For the text-containing cell, return its midpoint in [X, Y] coordinate format. 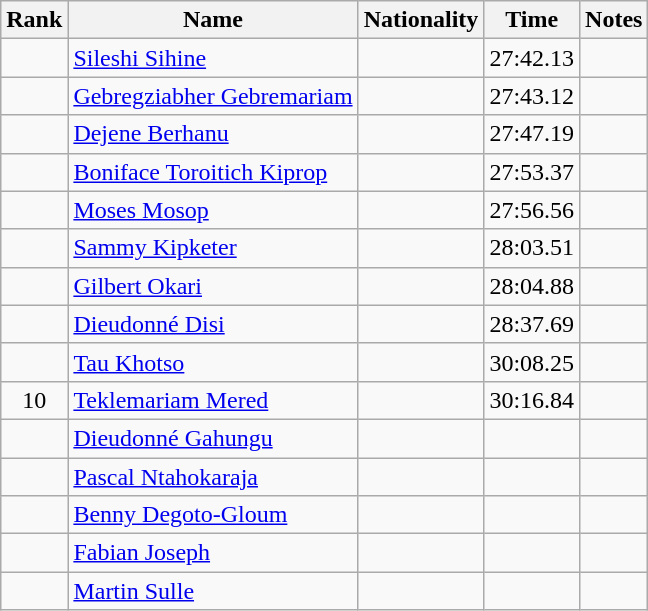
Moses Mosop [213, 210]
27:53.37 [532, 172]
Dieudonné Gahungu [213, 438]
Sileshi Sihine [213, 58]
27:47.19 [532, 134]
Boniface Toroitich Kiprop [213, 172]
Sammy Kipketer [213, 248]
Notes [614, 20]
Fabian Joseph [213, 553]
Gebregziabher Gebremariam [213, 96]
Time [532, 20]
28:37.69 [532, 324]
Martin Sulle [213, 591]
28:04.88 [532, 286]
Gilbert Okari [213, 286]
27:42.13 [532, 58]
Name [213, 20]
Pascal Ntahokaraja [213, 477]
30:16.84 [532, 400]
Tau Khotso [213, 362]
27:56.56 [532, 210]
Dieudonné Disi [213, 324]
10 [34, 400]
Teklemariam Mered [213, 400]
Nationality [421, 20]
27:43.12 [532, 96]
28:03.51 [532, 248]
Dejene Berhanu [213, 134]
Rank [34, 20]
30:08.25 [532, 362]
Benny Degoto-Gloum [213, 515]
